Return [x, y] of the center of cell containing provided text 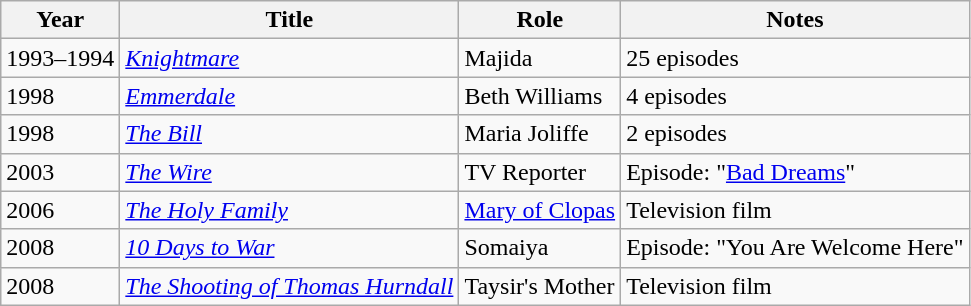
10 Days to War [290, 248]
Somaiya [540, 248]
4 episodes [795, 96]
TV Reporter [540, 172]
2 episodes [795, 134]
The Bill [290, 134]
Knightmare [290, 58]
The Holy Family [290, 210]
25 episodes [795, 58]
Maria Joliffe [540, 134]
Majida [540, 58]
Notes [795, 20]
1993–1994 [60, 58]
2006 [60, 210]
The Shooting of Thomas Hurndall [290, 286]
Title [290, 20]
Beth Williams [540, 96]
Role [540, 20]
Episode: "You Are Welcome Here" [795, 248]
Taysir's Mother [540, 286]
Mary of Clopas [540, 210]
The Wire [290, 172]
Emmerdale [290, 96]
Year [60, 20]
2003 [60, 172]
Episode: "Bad Dreams" [795, 172]
